From the cell containing the given text, extract its center point as [X, Y] coordinate. 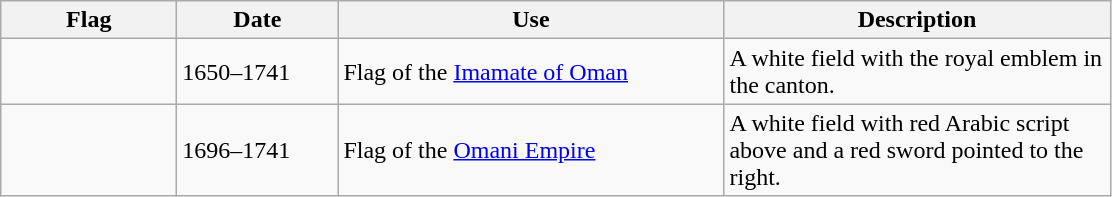
Date [258, 20]
1650–1741 [258, 72]
Flag [89, 20]
A white field with the royal emblem in the canton. [917, 72]
Description [917, 20]
Flag of the Omani Empire [531, 150]
Flag of the Imamate of Oman [531, 72]
Use [531, 20]
1696–1741 [258, 150]
A white field with red Arabic script above and a red sword pointed to the right. [917, 150]
